Return the (x, y) coordinate for the center point of the cell that contains the specified text.  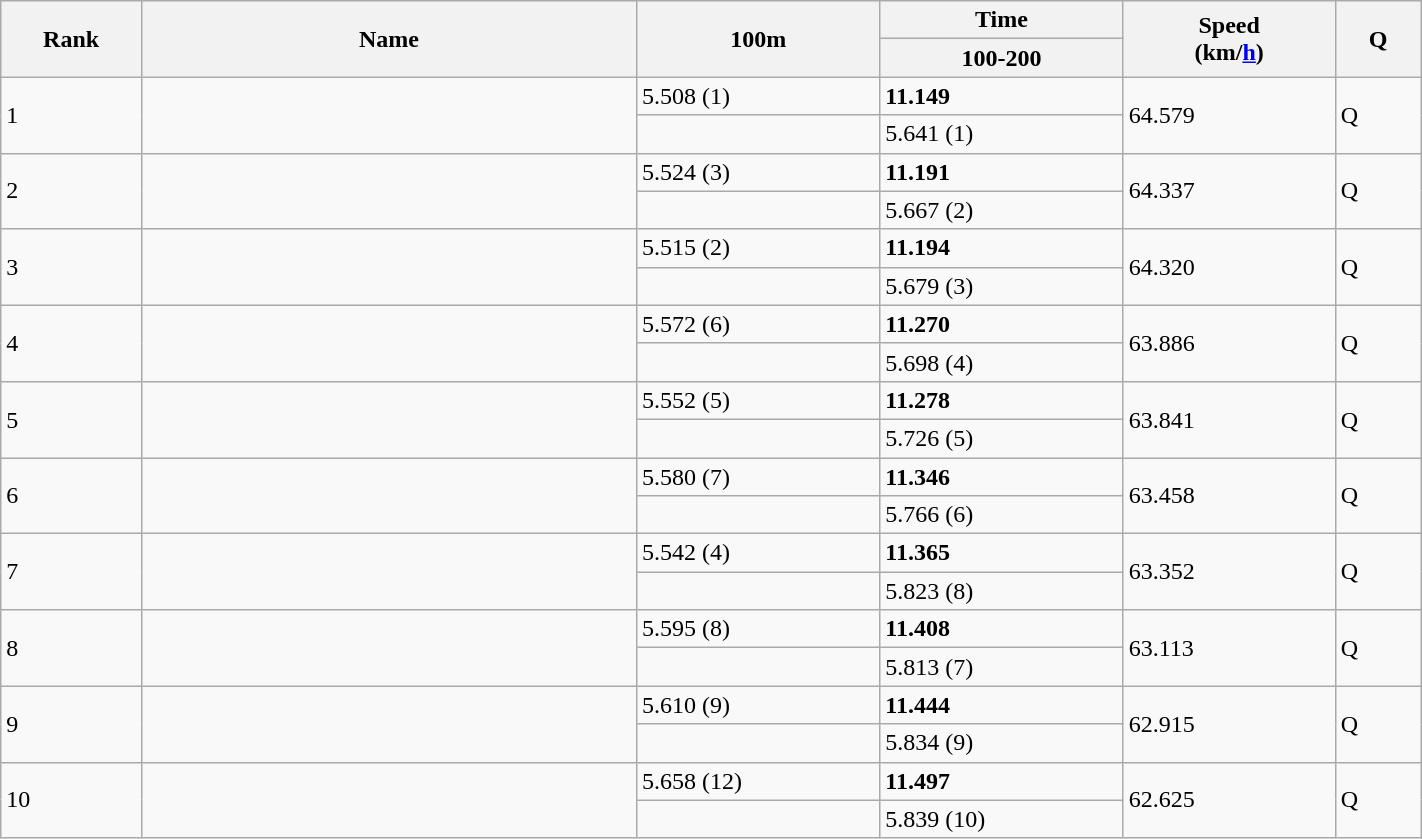
1 (72, 115)
11.278 (1002, 400)
11.191 (1002, 172)
6 (72, 496)
11.346 (1002, 477)
100m (758, 39)
11.270 (1002, 324)
5.524 (3) (758, 172)
8 (72, 648)
5.823 (8) (1002, 591)
62.625 (1229, 800)
5.679 (3) (1002, 286)
9 (72, 724)
5.839 (10) (1002, 819)
5 (72, 419)
Speed(km/h) (1229, 39)
64.337 (1229, 191)
5.726 (5) (1002, 438)
Time (1002, 20)
64.579 (1229, 115)
11.408 (1002, 629)
5.595 (8) (758, 629)
5.813 (7) (1002, 667)
5.667 (2) (1002, 210)
11.444 (1002, 705)
11.194 (1002, 248)
11.497 (1002, 781)
5.580 (7) (758, 477)
5.698 (4) (1002, 362)
63.352 (1229, 572)
2 (72, 191)
7 (72, 572)
11.365 (1002, 553)
4 (72, 343)
3 (72, 267)
5.552 (5) (758, 400)
5.766 (6) (1002, 515)
10 (72, 800)
62.915 (1229, 724)
Rank (72, 39)
5.542 (4) (758, 553)
5.834 (9) (1002, 743)
5.515 (2) (758, 248)
11.149 (1002, 96)
63.886 (1229, 343)
63.458 (1229, 496)
100-200 (1002, 58)
Name (388, 39)
5.641 (1) (1002, 134)
5.610 (9) (758, 705)
63.841 (1229, 419)
5.658 (12) (758, 781)
64.320 (1229, 267)
5.572 (6) (758, 324)
5.508 (1) (758, 96)
63.113 (1229, 648)
